Pinpoint the cell where the given text exists, returning its [X, Y] midpoint coordinate. 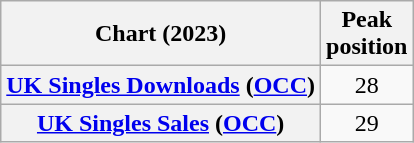
29 [367, 123]
28 [367, 85]
UK Singles Downloads (OCC) [161, 85]
Chart (2023) [161, 34]
Peakposition [367, 34]
UK Singles Sales (OCC) [161, 123]
